Output the (x, y) coordinate of the center of the cell containing the given text.  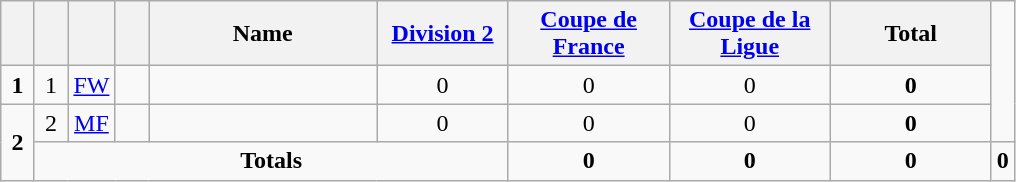
Division 2 (442, 34)
MF (92, 123)
Coupe de la Ligue (750, 34)
Totals (271, 161)
Coupe de France (588, 34)
FW (92, 85)
Name (262, 34)
Total (910, 34)
